From the cell containing the given text, extract its center point as (X, Y) coordinate. 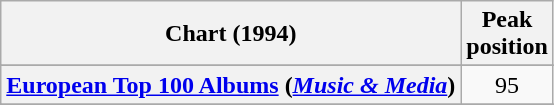
Peak position (507, 34)
European Top 100 Albums (Music & Media) (231, 85)
Chart (1994) (231, 34)
95 (507, 85)
